Identify which cell holds the provided text, then report its [X, Y] central coordinate. 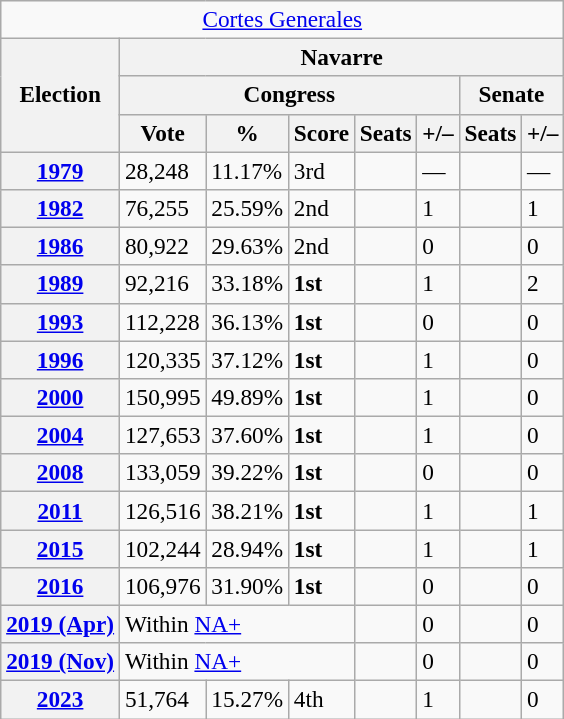
127,653 [162, 435]
25.59% [248, 208]
33.18% [248, 284]
2 [543, 284]
112,228 [162, 322]
2004 [60, 435]
39.22% [248, 473]
Navarre [341, 57]
1979 [60, 170]
31.90% [248, 586]
2015 [60, 548]
36.13% [248, 322]
80,922 [162, 246]
2016 [60, 586]
1986 [60, 246]
92,216 [162, 284]
1996 [60, 359]
51,764 [162, 699]
% [248, 133]
Senate [512, 95]
1982 [60, 208]
28,248 [162, 170]
2023 [60, 699]
106,976 [162, 586]
37.60% [248, 435]
1989 [60, 284]
28.94% [248, 548]
Score [321, 133]
37.12% [248, 359]
4th [321, 699]
Vote [162, 133]
29.63% [248, 246]
1993 [60, 322]
38.21% [248, 510]
2011 [60, 510]
11.17% [248, 170]
49.89% [248, 397]
102,244 [162, 548]
133,059 [162, 473]
120,335 [162, 359]
126,516 [162, 510]
15.27% [248, 699]
Congress [289, 95]
76,255 [162, 208]
Cortes Generales [282, 19]
2008 [60, 473]
2000 [60, 397]
Election [60, 94]
3rd [321, 170]
2019 (Apr) [60, 624]
2019 (Nov) [60, 662]
150,995 [162, 397]
